From the cell containing the given text, extract its center point as (x, y) coordinate. 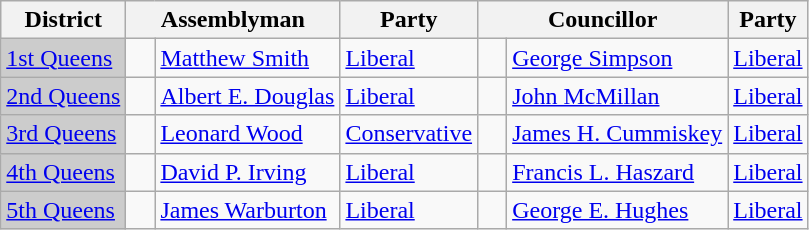
George E. Hughes (618, 210)
Councillor (603, 20)
James H. Cummiskey (618, 134)
2nd Queens (64, 96)
Conservative (409, 134)
Matthew Smith (248, 58)
Albert E. Douglas (248, 96)
3rd Queens (64, 134)
George Simpson (618, 58)
David P. Irving (248, 172)
1st Queens (64, 58)
4th Queens (64, 172)
John McMillan (618, 96)
Francis L. Haszard (618, 172)
5th Queens (64, 210)
District (64, 20)
James Warburton (248, 210)
Assemblyman (233, 20)
Leonard Wood (248, 134)
